Search for the cell housing the specified text and yield its (X, Y) center coordinate. 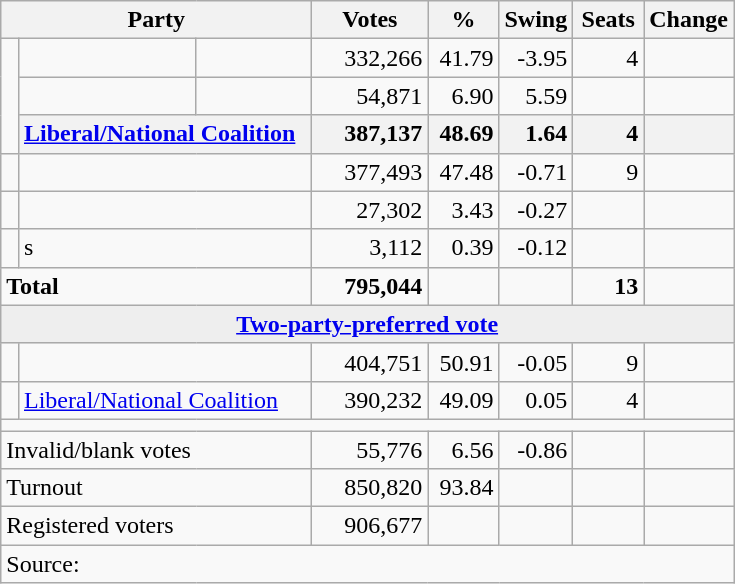
Turnout (156, 488)
55,776 (370, 449)
0.05 (536, 400)
404,751 (370, 362)
850,820 (370, 488)
3,112 (370, 248)
54,871 (370, 96)
49.09 (464, 400)
Total (156, 286)
-3.95 (536, 58)
1.64 (536, 134)
-0.05 (536, 362)
Swing (536, 20)
-0.27 (536, 210)
-0.12 (536, 248)
Two-party-preferred vote (368, 324)
Invalid/blank votes (156, 449)
390,232 (370, 400)
0.39 (464, 248)
47.48 (464, 172)
6.56 (464, 449)
387,137 (370, 134)
5.59 (536, 96)
48.69 (464, 134)
-0.86 (536, 449)
s (164, 248)
377,493 (370, 172)
13 (608, 286)
795,044 (370, 286)
332,266 (370, 58)
93.84 (464, 488)
27,302 (370, 210)
Source: (368, 564)
50.91 (464, 362)
3.43 (464, 210)
-0.71 (536, 172)
Party (156, 20)
Change (689, 20)
906,677 (370, 526)
Votes (370, 20)
Registered voters (156, 526)
6.90 (464, 96)
41.79 (464, 58)
% (464, 20)
Seats (608, 20)
